Output the (X, Y) coordinate of the center of the cell containing the given text.  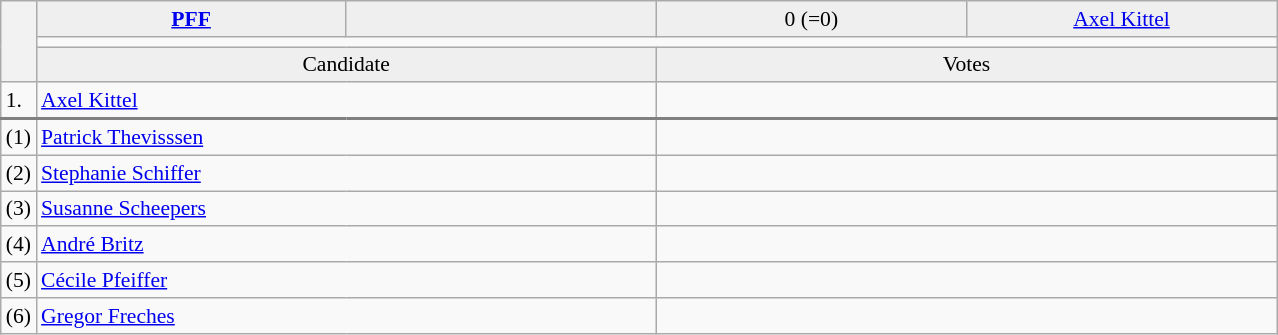
(6) (18, 316)
André Britz (346, 245)
(3) (18, 209)
Gregor Freches (346, 316)
Votes (966, 65)
(5) (18, 280)
Patrick Thevisssen (346, 137)
Stephanie Schiffer (346, 173)
Susanne Scheepers (346, 209)
(4) (18, 245)
(1) (18, 137)
0 (=0) (811, 19)
(2) (18, 173)
1. (18, 101)
PFF (191, 19)
Cécile Pfeiffer (346, 280)
Candidate (346, 65)
